Determine the [X, Y] coordinate at the center of the cell enclosing the given text.  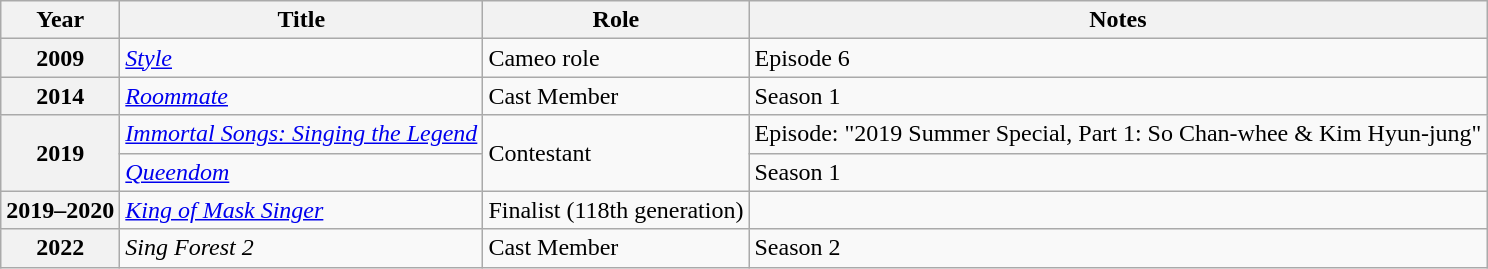
Roommate [302, 96]
Episode 6 [1118, 58]
Episode: "2019 Summer Special, Part 1: So Chan-whee & Kim Hyun-jung" [1118, 134]
Immortal Songs: Singing the Legend [302, 134]
Notes [1118, 20]
2019 [60, 153]
Year [60, 20]
2022 [60, 248]
Sing Forest 2 [302, 248]
Style [302, 58]
Season 2 [1118, 248]
King of Mask Singer [302, 210]
2014 [60, 96]
Finalist (118th generation) [616, 210]
Role [616, 20]
Title [302, 20]
Queendom [302, 172]
2009 [60, 58]
Contestant [616, 153]
2019–2020 [60, 210]
Cameo role [616, 58]
